From the cell containing the given text, extract its center point as [x, y] coordinate. 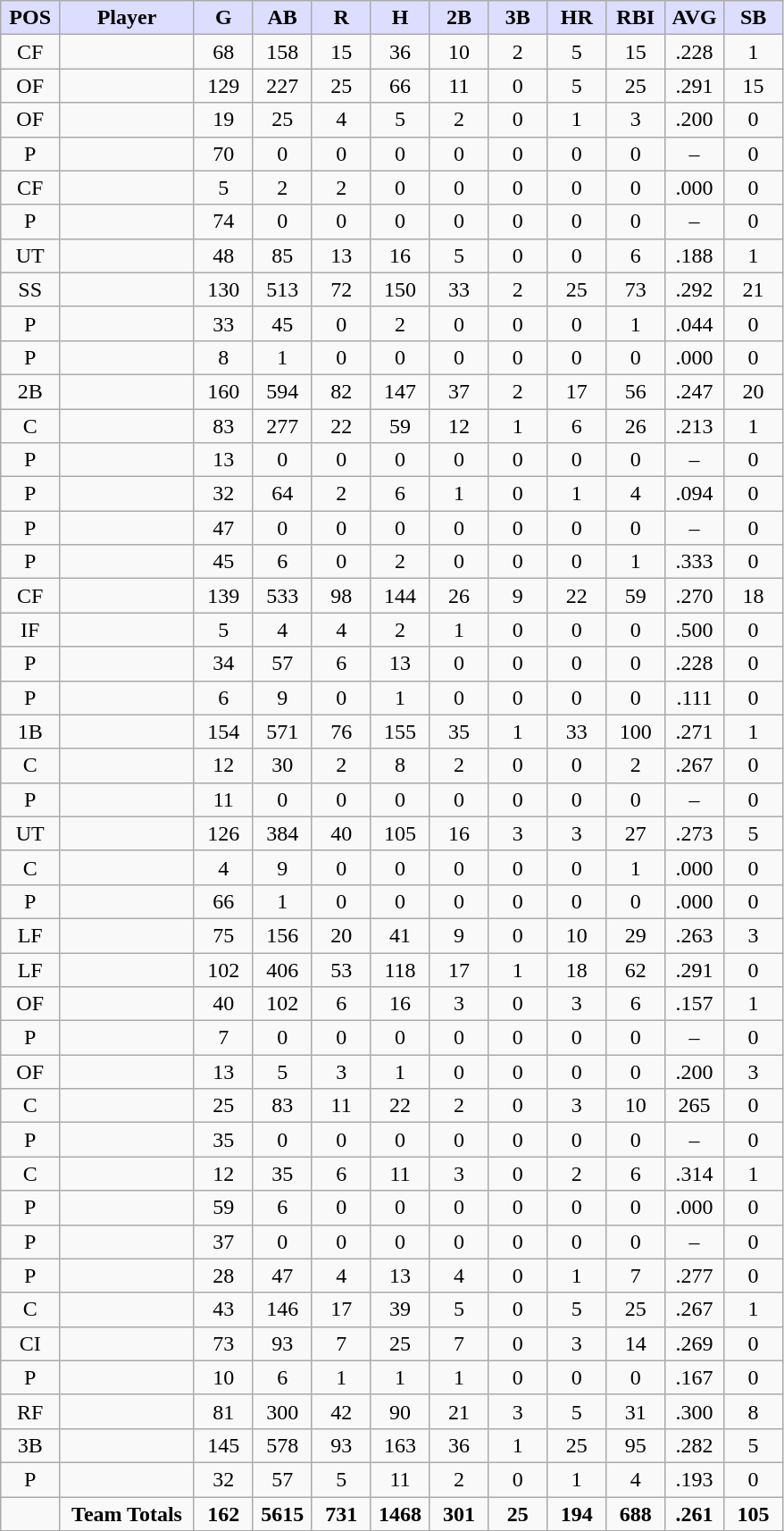
227 [282, 86]
POS [30, 18]
.270 [695, 596]
194 [577, 1514]
H [400, 18]
19 [223, 120]
731 [341, 1514]
29 [636, 935]
147 [400, 391]
AB [282, 18]
145 [223, 1445]
SB [754, 18]
139 [223, 596]
129 [223, 86]
406 [282, 969]
HR [577, 18]
156 [282, 935]
74 [223, 222]
130 [223, 289]
.269 [695, 1343]
82 [341, 391]
571 [282, 732]
.094 [695, 494]
.044 [695, 323]
53 [341, 969]
144 [400, 596]
.213 [695, 426]
.157 [695, 1004]
64 [282, 494]
.300 [695, 1411]
155 [400, 732]
384 [282, 833]
RBI [636, 18]
68 [223, 52]
.247 [695, 391]
30 [282, 765]
Team Totals [127, 1514]
56 [636, 391]
48 [223, 255]
533 [282, 596]
G [223, 18]
150 [400, 289]
578 [282, 1445]
.314 [695, 1174]
154 [223, 732]
SS [30, 289]
Player [127, 18]
85 [282, 255]
.277 [695, 1276]
CI [30, 1343]
RF [30, 1411]
.292 [695, 289]
31 [636, 1411]
277 [282, 426]
513 [282, 289]
158 [282, 52]
90 [400, 1411]
41 [400, 935]
14 [636, 1343]
.500 [695, 630]
118 [400, 969]
81 [223, 1411]
688 [636, 1514]
301 [459, 1514]
72 [341, 289]
.282 [695, 1445]
75 [223, 935]
1B [30, 732]
126 [223, 833]
.193 [695, 1479]
76 [341, 732]
.273 [695, 833]
62 [636, 969]
100 [636, 732]
.333 [695, 562]
1468 [400, 1514]
.271 [695, 732]
594 [282, 391]
162 [223, 1514]
39 [400, 1309]
AVG [695, 18]
R [341, 18]
98 [341, 596]
163 [400, 1445]
.167 [695, 1377]
IF [30, 630]
.261 [695, 1514]
27 [636, 833]
300 [282, 1411]
265 [695, 1106]
160 [223, 391]
.188 [695, 255]
95 [636, 1445]
34 [223, 664]
.263 [695, 935]
42 [341, 1411]
146 [282, 1309]
.111 [695, 698]
28 [223, 1276]
5615 [282, 1514]
43 [223, 1309]
70 [223, 154]
